Detect which cell encompasses the target text, then output its [X, Y] center coordinate. 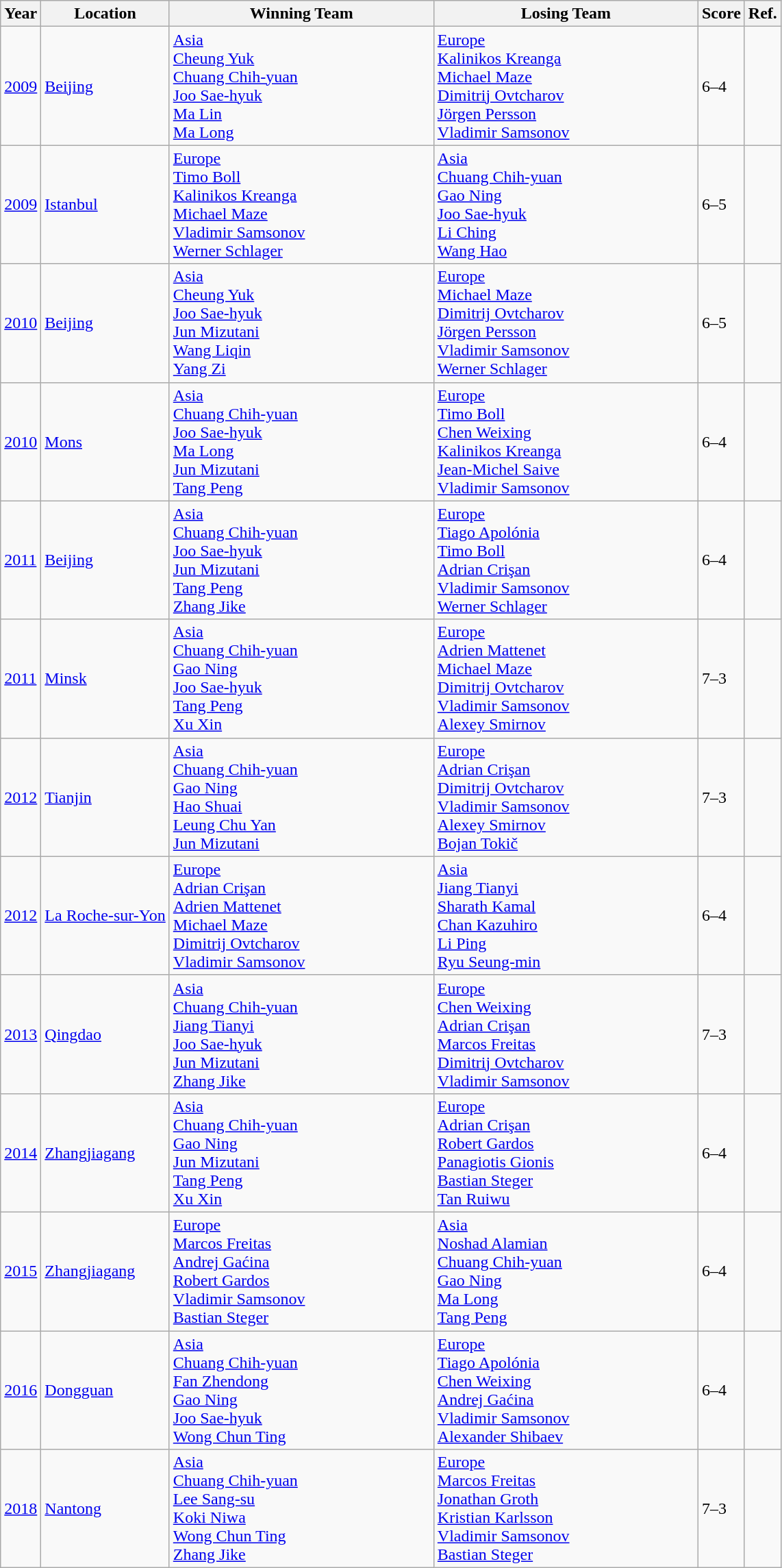
Ref. [763, 14]
Europe Kalinikos Kreanga Michael Maze Dimitrij Ovtcharov Jörgen Persson Vladimir Samsonov [566, 86]
La Roche-sur-Yon [105, 915]
Minsk [105, 678]
Europe Timo Boll Kalinikos Kreanga Michael Maze Vladimir Samsonov Werner Schlager [301, 204]
Mons [105, 441]
Europe Chen Weixing Adrian Crişan Marcos Freitas Dimitrij Ovtcharov Vladimir Samsonov [566, 1034]
Europe Marcos Freitas Jonathan Groth Kristian Karlsson Vladimir Samsonov Bastian Steger [566, 1508]
Europe Adrian Crişan Adrien Mattenet Michael Maze Dimitrij Ovtcharov Vladimir Samsonov [301, 915]
Asia Noshad Alamian Chuang Chih-yuan Gao Ning Ma Long Tang Peng [566, 1271]
Istanbul [105, 204]
Year [21, 14]
Losing Team [566, 14]
Asia Chuang Chih-yuan Gao Ning Joo Sae-hyuk Tang Peng Xu Xin [301, 678]
2018 [21, 1508]
Asia Chuang Chih-yuan Lee Sang-su Koki Niwa Wong Chun Ting Zhang Jike [301, 1508]
Asia Chuang Chih-yuan Joo Sae-hyuk Ma Long Jun Mizutani Tang Peng [301, 441]
Winning Team [301, 14]
Nantong [105, 1508]
Asia Chuang Chih-yuan Fan Zhendong Gao Ning Joo Sae-hyuk Wong Chun Ting [301, 1389]
Europe Marcos Freitas Andrej Gaćina Robert Gardos Vladimir Samsonov Bastian Steger [301, 1271]
2015 [21, 1271]
2016 [21, 1389]
Tianjin [105, 797]
Score [721, 14]
Asia Chuang Chih-yuan Gao Ning Joo Sae-hyuk Li Ching Wang Hao [566, 204]
Europe Michael Maze Dimitrij Ovtcharov Jörgen Persson Vladimir Samsonov Werner Schlager [566, 323]
Asia Chuang Chih-yuan Gao Ning Hao Shuai Leung Chu Yan Jun Mizutani [301, 797]
Asia Cheung Yuk Joo Sae-hyuk Jun Mizutani Wang Liqin Yang Zi [301, 323]
Europe Timo Boll Chen Weixing Kalinikos Kreanga Jean-Michel Saive Vladimir Samsonov [566, 441]
2014 [21, 1152]
Asia Cheung Yuk Chuang Chih-yuan Joo Sae-hyuk Ma Lin Ma Long [301, 86]
Europe Tiago Apolónia Timo Boll Adrian Crişan Vladimir Samsonov Werner Schlager [566, 560]
Dongguan [105, 1389]
Europe Adrian Crişan Robert Gardos Panagiotis Gionis Bastian Steger Tan Ruiwu [566, 1152]
2013 [21, 1034]
Asia Jiang Tianyi Sharath Kamal Chan Kazuhiro Li Ping Ryu Seung-min [566, 915]
Location [105, 14]
Asia Chuang Chih-yuan Gao Ning Jun Mizutani Tang Peng Xu Xin [301, 1152]
Europe Adrien Mattenet Michael Maze Dimitrij Ovtcharov Vladimir Samsonov Alexey Smirnov [566, 678]
Asia Chuang Chih-yuan Jiang Tianyi Joo Sae-hyuk Jun Mizutani Zhang Jike [301, 1034]
Asia Chuang Chih-yuan Joo Sae-hyuk Jun Mizutani Tang Peng Zhang Jike [301, 560]
Europe Tiago Apolónia Chen Weixing Andrej Gaćina Vladimir Samsonov Alexander Shibaev [566, 1389]
Qingdao [105, 1034]
Europe Adrian Crişan Dimitrij Ovtcharov Vladimir Samsonov Alexey Smirnov Bojan Tokič [566, 797]
